Return the [x, y] coordinate for the center point of the cell that contains the specified text.  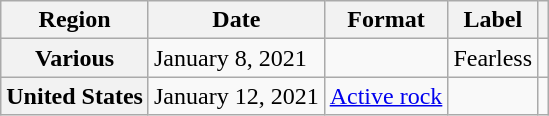
Format [386, 20]
Label [493, 20]
United States [75, 96]
Various [75, 58]
Date [236, 20]
January 12, 2021 [236, 96]
Active rock [386, 96]
Fearless [493, 58]
January 8, 2021 [236, 58]
Region [75, 20]
